Pinpoint the cell where the given text exists, returning its [X, Y] midpoint coordinate. 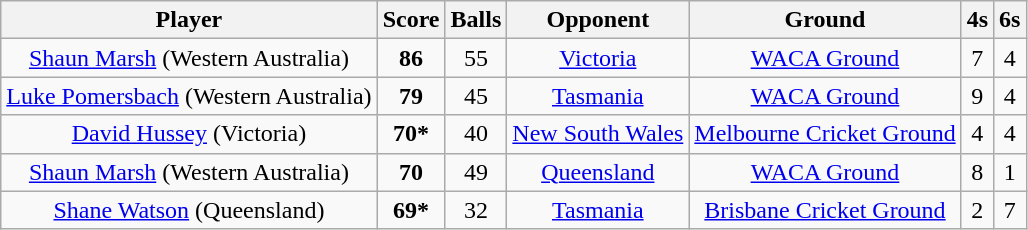
45 [476, 96]
86 [411, 58]
49 [476, 172]
Player [189, 20]
70* [411, 134]
Luke Pomersbach (Western Australia) [189, 96]
55 [476, 58]
79 [411, 96]
Melbourne Cricket Ground [825, 134]
Queensland [598, 172]
Brisbane Cricket Ground [825, 210]
4s [977, 20]
Opponent [598, 20]
1 [1010, 172]
Victoria [598, 58]
40 [476, 134]
2 [977, 210]
70 [411, 172]
6s [1010, 20]
32 [476, 210]
Shane Watson (Queensland) [189, 210]
69* [411, 210]
Ground [825, 20]
Balls [476, 20]
8 [977, 172]
Score [411, 20]
David Hussey (Victoria) [189, 134]
9 [977, 96]
New South Wales [598, 134]
